Scan for the cell matching the given text and deliver its (x, y) coordinate at center. 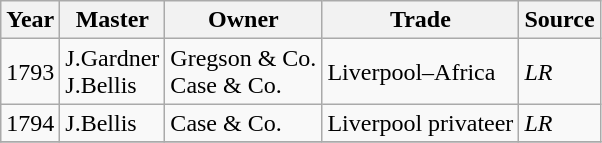
Master (112, 20)
J.GardnerJ.Bellis (112, 72)
Case & Co. (244, 123)
Source (560, 20)
Trade (420, 20)
J.Bellis (112, 123)
Liverpool privateer (420, 123)
Liverpool–Africa (420, 72)
Owner (244, 20)
1794 (30, 123)
1793 (30, 72)
Gregson & Co.Case & Co. (244, 72)
Year (30, 20)
